From the cell containing the given text, extract its center point as (X, Y) coordinate. 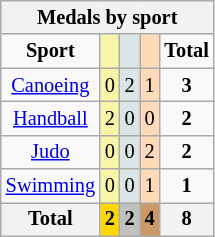
Medals by sport (108, 17)
Judo (50, 152)
Canoeing (50, 85)
Sport (50, 51)
Handball (50, 118)
8 (186, 219)
Swimming (50, 186)
4 (150, 219)
3 (186, 85)
